Output the [x, y] coordinate of the center of the cell containing the given text.  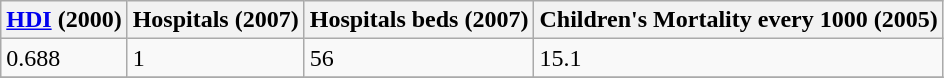
15.1 [738, 58]
Hospitals (2007) [216, 20]
0.688 [64, 58]
1 [216, 58]
Hospitals beds (2007) [419, 20]
Children's Mortality every 1000 (2005) [738, 20]
HDI (2000) [64, 20]
56 [419, 58]
